Locate the cell with the specified text and output its [X, Y] center coordinate. 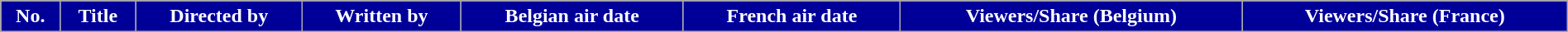
Directed by [219, 16]
Viewers/Share (Belgium) [1072, 16]
Viewers/Share (France) [1404, 16]
French air date [791, 16]
Written by [382, 16]
Title [98, 16]
No. [31, 16]
Belgian air date [572, 16]
